Output the [X, Y] coordinate of the center of the cell containing the given text.  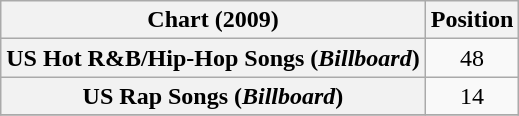
Chart (2009) [213, 20]
Position [472, 20]
48 [472, 58]
US Hot R&B/Hip-Hop Songs (Billboard) [213, 58]
14 [472, 96]
US Rap Songs (Billboard) [213, 96]
